Search for the cell housing the specified text and yield its (x, y) center coordinate. 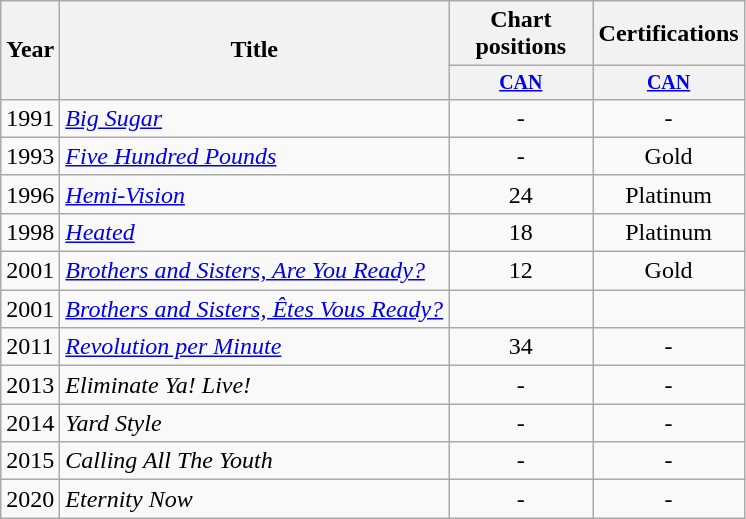
1991 (30, 118)
24 (521, 194)
18 (521, 232)
Year (30, 50)
34 (521, 347)
12 (521, 271)
2011 (30, 347)
1998 (30, 232)
Eliminate Ya! Live! (254, 385)
Certifications (668, 34)
Heated (254, 232)
1993 (30, 156)
Big Sugar (254, 118)
Five Hundred Pounds (254, 156)
Eternity Now (254, 499)
2015 (30, 461)
Yard Style (254, 423)
Chart positions (521, 34)
Hemi-Vision (254, 194)
Brothers and Sisters, Êtes Vous Ready? (254, 309)
1996 (30, 194)
2020 (30, 499)
2014 (30, 423)
Title (254, 50)
Calling All The Youth (254, 461)
Brothers and Sisters, Are You Ready? (254, 271)
Revolution per Minute (254, 347)
2013 (30, 385)
